Capture the cell that displays the provided text and extract its (X, Y) central coordinate. 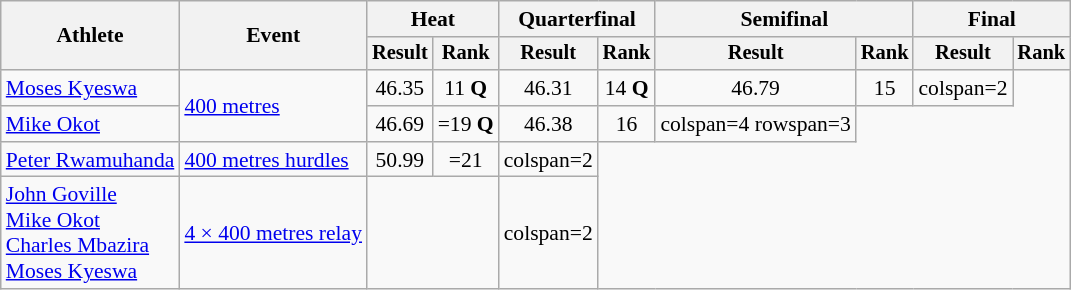
46.69 (400, 124)
11 Q (466, 88)
46.35 (400, 88)
Event (273, 36)
400 metres hurdles (273, 160)
Peter Rwamuhanda (90, 160)
46.79 (756, 88)
400 metres (273, 106)
15 (885, 88)
50.99 (400, 160)
John GovilleMike OkotCharles MbaziraMoses Kyeswa (90, 233)
=19 Q (466, 124)
=21 (466, 160)
Quarterfinal (578, 19)
16 (627, 124)
Moses Kyeswa (90, 88)
Final (992, 19)
46.31 (548, 88)
Mike Okot (90, 124)
46.38 (548, 124)
Semifinal (784, 19)
Athlete (90, 36)
Heat (433, 19)
4 × 400 metres relay (273, 233)
14 Q (627, 88)
colspan=4 rowspan=3 (756, 124)
